Determine the (X, Y) coordinate at the center of the cell enclosing the given text.  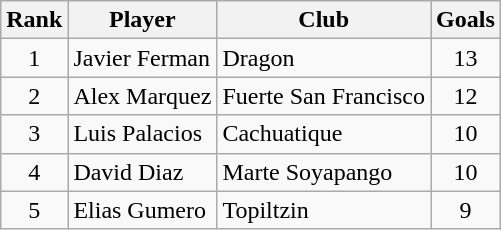
12 (466, 96)
Elias Gumero (142, 210)
3 (34, 134)
9 (466, 210)
David Diaz (142, 172)
Goals (466, 20)
Luis Palacios (142, 134)
13 (466, 58)
Rank (34, 20)
Marte Soyapango (324, 172)
Alex Marquez (142, 96)
Club (324, 20)
Fuerte San Francisco (324, 96)
Javier Ferman (142, 58)
1 (34, 58)
Cachuatique (324, 134)
4 (34, 172)
2 (34, 96)
5 (34, 210)
Topiltzin (324, 210)
Player (142, 20)
Dragon (324, 58)
